Extract the (x, y) coordinate from the center of the cell holding the provided text.  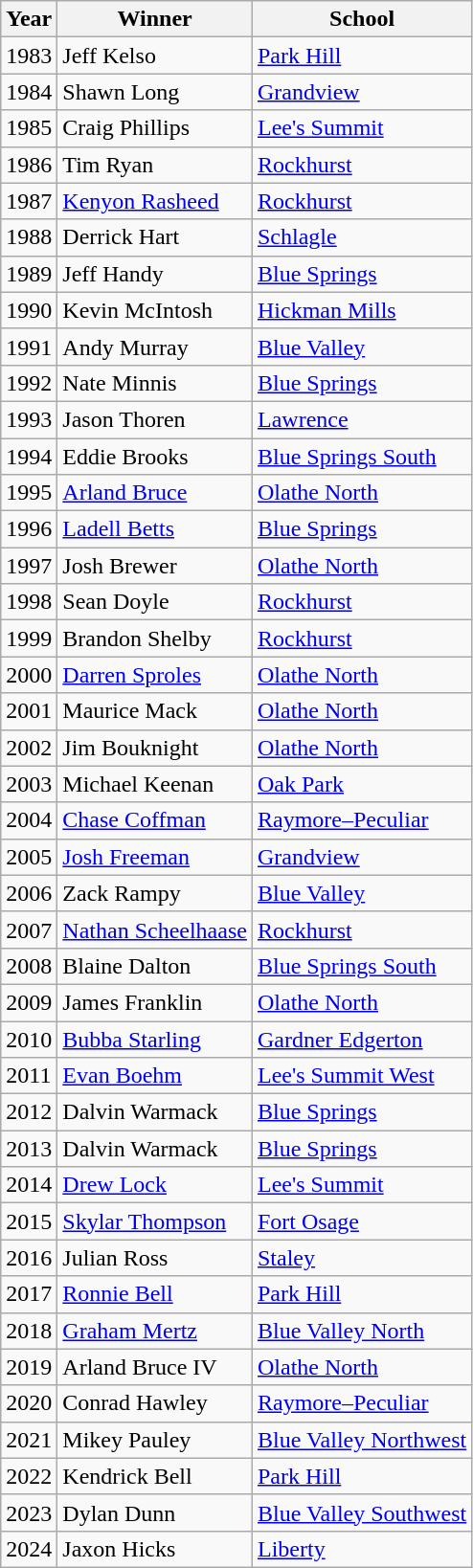
1989 (29, 274)
Staley (362, 1258)
2021 (29, 1440)
1988 (29, 237)
1992 (29, 383)
2007 (29, 930)
1999 (29, 638)
Zack Rampy (155, 893)
2023 (29, 1512)
Gardner Edgerton (362, 1039)
Liberty (362, 1549)
1987 (29, 201)
2017 (29, 1294)
Julian Ross (155, 1258)
2013 (29, 1149)
Blaine Dalton (155, 966)
Derrick Hart (155, 237)
Lawrence (362, 419)
2011 (29, 1076)
2008 (29, 966)
Fort Osage (362, 1221)
Chase Coffman (155, 820)
1994 (29, 457)
Sean Doyle (155, 602)
Tim Ryan (155, 165)
Lee's Summit West (362, 1076)
Bubba Starling (155, 1039)
Oak Park (362, 784)
2022 (29, 1476)
1990 (29, 310)
1985 (29, 128)
Schlagle (362, 237)
Blue Valley North (362, 1331)
Jason Thoren (155, 419)
2024 (29, 1549)
Blue Valley Northwest (362, 1440)
2002 (29, 748)
Eddie Brooks (155, 457)
1996 (29, 529)
Josh Freeman (155, 857)
Conrad Hawley (155, 1403)
2001 (29, 711)
Jeff Handy (155, 274)
Craig Phillips (155, 128)
1991 (29, 347)
1986 (29, 165)
Skylar Thompson (155, 1221)
2000 (29, 675)
Brandon Shelby (155, 638)
1997 (29, 566)
School (362, 19)
2003 (29, 784)
Graham Mertz (155, 1331)
2006 (29, 893)
Nate Minnis (155, 383)
James Franklin (155, 1002)
Blue Valley Southwest (362, 1512)
2012 (29, 1112)
Andy Murray (155, 347)
2015 (29, 1221)
2009 (29, 1002)
1998 (29, 602)
Kenyon Rasheed (155, 201)
Drew Lock (155, 1185)
Darren Sproles (155, 675)
Jim Bouknight (155, 748)
Hickman Mills (362, 310)
2018 (29, 1331)
Winner (155, 19)
1995 (29, 493)
Kevin McIntosh (155, 310)
Shawn Long (155, 92)
Mikey Pauley (155, 1440)
Michael Keenan (155, 784)
Arland Bruce (155, 493)
2016 (29, 1258)
2014 (29, 1185)
Nathan Scheelhaase (155, 930)
Arland Bruce IV (155, 1367)
1983 (29, 56)
Jeff Kelso (155, 56)
2005 (29, 857)
Evan Boehm (155, 1076)
Ladell Betts (155, 529)
2019 (29, 1367)
Jaxon Hicks (155, 1549)
Dylan Dunn (155, 1512)
2020 (29, 1403)
Kendrick Bell (155, 1476)
Ronnie Bell (155, 1294)
Maurice Mack (155, 711)
1993 (29, 419)
2010 (29, 1039)
Year (29, 19)
1984 (29, 92)
2004 (29, 820)
Josh Brewer (155, 566)
